Find where the given text appears and provide that cell's center as [X, Y] coordinate. 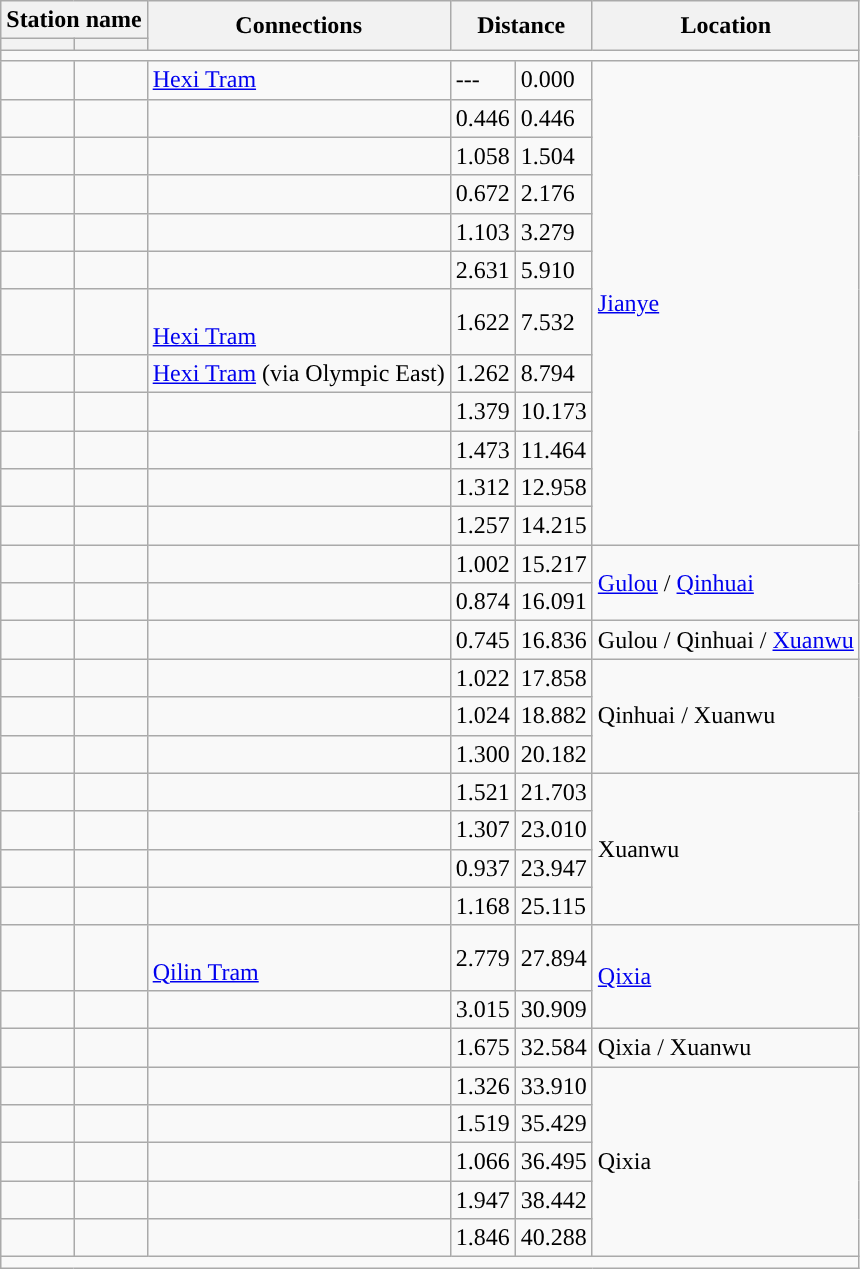
35.429 [554, 1124]
1.312 [482, 488]
1.168 [482, 906]
18.882 [554, 716]
15.217 [554, 564]
1.262 [482, 373]
1.521 [482, 792]
21.703 [554, 792]
1.473 [482, 449]
Location [726, 26]
0.000 [554, 80]
23.010 [554, 830]
--- [482, 80]
1.947 [482, 1200]
27.894 [554, 958]
1.024 [482, 716]
Gulou / Qinhuai [726, 583]
23.947 [554, 868]
Xuanwu [726, 849]
0.745 [482, 640]
10.173 [554, 411]
0.874 [482, 602]
20.182 [554, 754]
25.115 [554, 906]
1.326 [482, 1085]
1.846 [482, 1238]
32.584 [554, 1047]
1.257 [482, 526]
11.464 [554, 449]
2.631 [482, 270]
Qixia / Xuanwu [726, 1047]
5.910 [554, 270]
1.379 [482, 411]
36.495 [554, 1162]
16.836 [554, 640]
2.779 [482, 958]
1.675 [482, 1047]
1.103 [482, 232]
3.279 [554, 232]
2.176 [554, 194]
7.532 [554, 322]
1.519 [482, 1124]
30.909 [554, 1009]
17.858 [554, 678]
0.672 [482, 194]
14.215 [554, 526]
Qilin Tram [298, 958]
3.015 [482, 1009]
33.910 [554, 1085]
0.937 [482, 868]
Station name [74, 20]
1.300 [482, 754]
1.066 [482, 1162]
40.288 [554, 1238]
1.058 [482, 156]
1.022 [482, 678]
Qinhuai / Xuanwu [726, 716]
Gulou / Qinhuai / Xuanwu [726, 640]
1.307 [482, 830]
1.002 [482, 564]
Jianye [726, 303]
16.091 [554, 602]
Hexi Tram (via Olympic East) [298, 373]
Distance [521, 26]
38.442 [554, 1200]
1.622 [482, 322]
12.958 [554, 488]
Connections [298, 26]
1.504 [554, 156]
8.794 [554, 373]
